From the cell containing the given text, extract its center point as (x, y) coordinate. 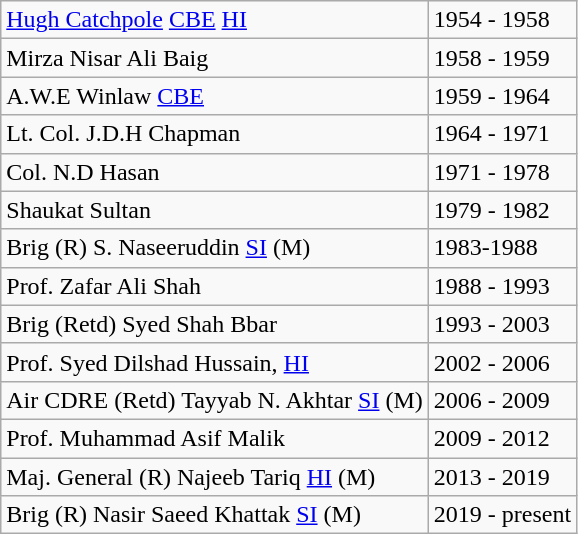
Prof. Syed Dilshad Hussain, HI (215, 362)
2019 - present (502, 515)
Hugh Catchpole CBE HI (215, 20)
1958 - 1959 (502, 58)
Brig (Retd) Syed Shah Bbar (215, 324)
1959 - 1964 (502, 96)
2013 - 2019 (502, 477)
Prof. Muhammad Asif Malik (215, 438)
Maj. General (R) Najeeb Tariq HI (M) (215, 477)
1954 - 1958 (502, 20)
Prof. Zafar Ali Shah (215, 286)
Air CDRE (Retd) Tayyab N. Akhtar SI (M) (215, 400)
1971 - 1978 (502, 172)
2009 - 2012 (502, 438)
2002 - 2006 (502, 362)
Lt. Col. J.D.H Chapman (215, 134)
Brig (R) Nasir Saeed Khattak SI (M) (215, 515)
Brig (R) S. Naseeruddin SI (M) (215, 248)
1988 - 1993 (502, 286)
Mirza Nisar Ali Baig (215, 58)
1983-1988 (502, 248)
A.W.E Winlaw CBE (215, 96)
1964 - 1971 (502, 134)
1993 - 2003 (502, 324)
Shaukat Sultan (215, 210)
1979 - 1982 (502, 210)
2006 - 2009 (502, 400)
Col. N.D Hasan (215, 172)
